Identify which cell holds the provided text, then report its (X, Y) central coordinate. 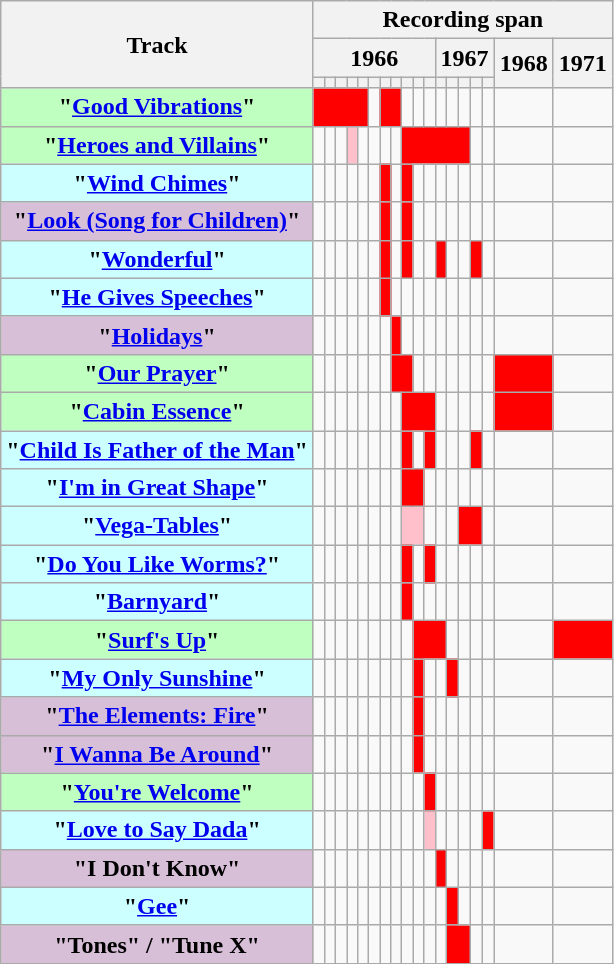
"Look (Song for Children)" (158, 221)
1967 (464, 58)
"My Only Sunshine" (158, 678)
"Holidays" (158, 335)
"You're Welcome" (158, 792)
"Child Is Father of the Man" (158, 449)
"Surf's Up" (158, 640)
Track (158, 44)
"Good Vibrations" (158, 107)
1968 (524, 64)
"He Gives Speeches" (158, 297)
"Heroes and Villains" (158, 145)
"Gee" (158, 906)
"I Wanna Be Around" (158, 754)
"Do You Like Worms?" (158, 564)
1966 (374, 58)
"Wonderful" (158, 259)
"Tones" / "Tune X" (158, 944)
"Barnyard" (158, 602)
Recording span (462, 20)
1971 (582, 64)
"I Don't Know" (158, 868)
"Our Prayer" (158, 373)
"Vega-Tables" (158, 526)
"I'm in Great Shape" (158, 488)
"Wind Chimes" (158, 183)
"Love to Say Dada" (158, 830)
"The Elements: Fire" (158, 716)
"Cabin Essence" (158, 411)
